Provide the [X, Y] coordinate of the cell's center where the given text is located.  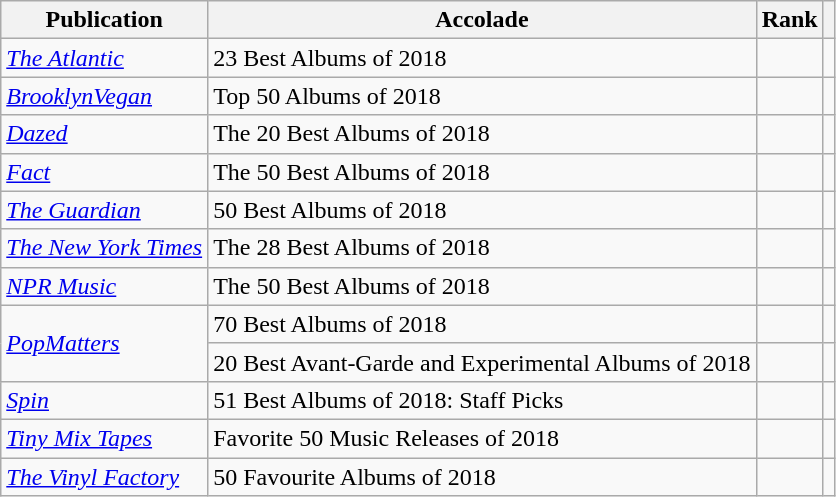
The Atlantic [104, 58]
The Guardian [104, 210]
Accolade [482, 20]
The 28 Best Albums of 2018 [482, 248]
50 Favourite Albums of 2018 [482, 477]
Tiny Mix Tapes [104, 438]
The Vinyl Factory [104, 477]
The 20 Best Albums of 2018 [482, 134]
Dazed [104, 134]
Spin [104, 400]
Rank [790, 20]
51 Best Albums of 2018: Staff Picks [482, 400]
23 Best Albums of 2018 [482, 58]
Fact [104, 172]
PopMatters [104, 343]
NPR Music [104, 286]
Top 50 Albums of 2018 [482, 96]
The New York Times [104, 248]
70 Best Albums of 2018 [482, 324]
50 Best Albums of 2018 [482, 210]
BrooklynVegan [104, 96]
Publication [104, 20]
Favorite 50 Music Releases of 2018 [482, 438]
20 Best Avant-Garde and Experimental Albums of 2018 [482, 362]
